For the text-containing cell, return its midpoint in (x, y) coordinate format. 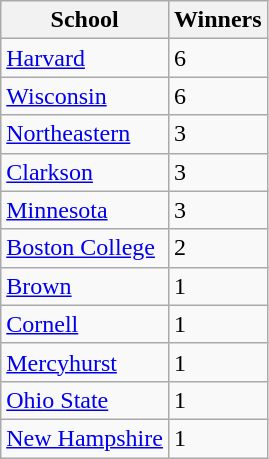
2 (218, 248)
Boston College (85, 248)
Brown (85, 286)
Harvard (85, 58)
Northeastern (85, 134)
Ohio State (85, 400)
Mercyhurst (85, 362)
Winners (218, 20)
Cornell (85, 324)
Clarkson (85, 172)
School (85, 20)
Minnesota (85, 210)
New Hampshire (85, 438)
Wisconsin (85, 96)
